Return (X, Y) of the center of cell containing provided text 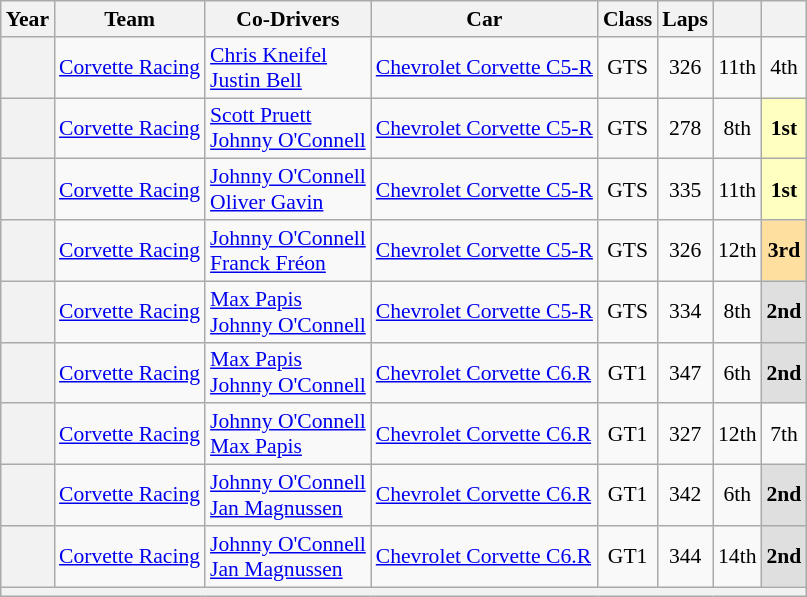
334 (685, 312)
344 (685, 556)
Johnny O'Connell Oliver Gavin (288, 190)
14th (738, 556)
4th (784, 68)
Year (28, 19)
7th (784, 434)
3rd (784, 250)
342 (685, 496)
Johnny O'Connell Franck Fréon (288, 250)
Car (484, 19)
278 (685, 128)
Co-Drivers (288, 19)
347 (685, 372)
335 (685, 190)
Johnny O'Connell Max Papis (288, 434)
Chris Kneifel Justin Bell (288, 68)
Laps (685, 19)
Team (130, 19)
Scott Pruett Johnny O'Connell (288, 128)
327 (685, 434)
Class (628, 19)
